Return [X, Y] of the center of cell containing provided text 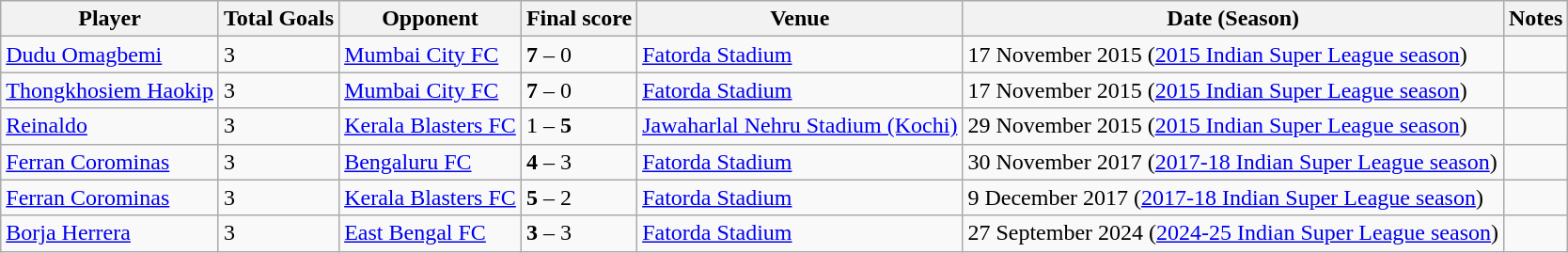
4 – 3 [579, 162]
Reinaldo [110, 126]
3 – 3 [579, 233]
Bengaluru FC [431, 162]
Venue [800, 19]
29 November 2015 (2015 Indian Super League season) [1233, 126]
Final score [579, 19]
Thongkhosiem Haokip [110, 90]
East Bengal FC [431, 233]
Opponent [431, 19]
Jawaharlal Nehru Stadium (Kochi) [800, 126]
Borja Herrera [110, 233]
Player [110, 19]
1 – 5 [579, 126]
27 September 2024 (2024-25 Indian Super League season) [1233, 233]
9 December 2017 (2017-18 Indian Super League season) [1233, 198]
Dudu Omagbemi [110, 55]
Date (Season) [1233, 19]
30 November 2017 (2017-18 Indian Super League season) [1233, 162]
5 – 2 [579, 198]
Total Goals [278, 19]
Notes [1535, 19]
